Detect which cell encompasses the target text, then output its [X, Y] center coordinate. 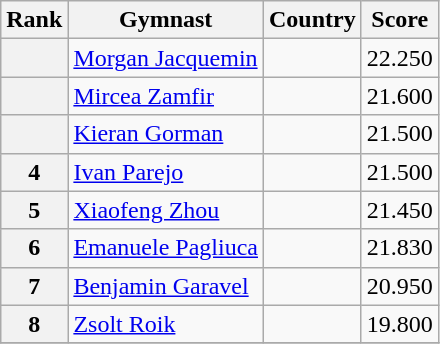
8 [34, 324]
Rank [34, 20]
4 [34, 172]
Morgan Jacquemin [166, 58]
Xiaofeng Zhou [166, 210]
Ivan Parejo [166, 172]
Kieran Gorman [166, 134]
Benjamin Garavel [166, 286]
21.600 [400, 96]
21.450 [400, 210]
Zsolt Roik [166, 324]
7 [34, 286]
Mircea Zamfir [166, 96]
Score [400, 20]
19.800 [400, 324]
Gymnast [166, 20]
21.830 [400, 248]
Emanuele Pagliuca [166, 248]
20.950 [400, 286]
6 [34, 248]
22.250 [400, 58]
5 [34, 210]
Country [313, 20]
